Extract the (X, Y) coordinate from the center of the cell holding the provided text.  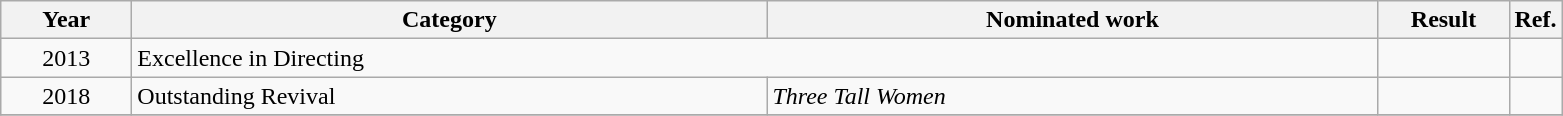
Nominated work (1072, 20)
Three Tall Women (1072, 96)
Result (1444, 20)
Ref. (1536, 20)
2013 (66, 58)
2018 (66, 96)
Excellence in Directing (755, 58)
Category (450, 20)
Outstanding Revival (450, 96)
Year (66, 20)
